Provide the [X, Y] coordinate of the cell's center where the given text is located.  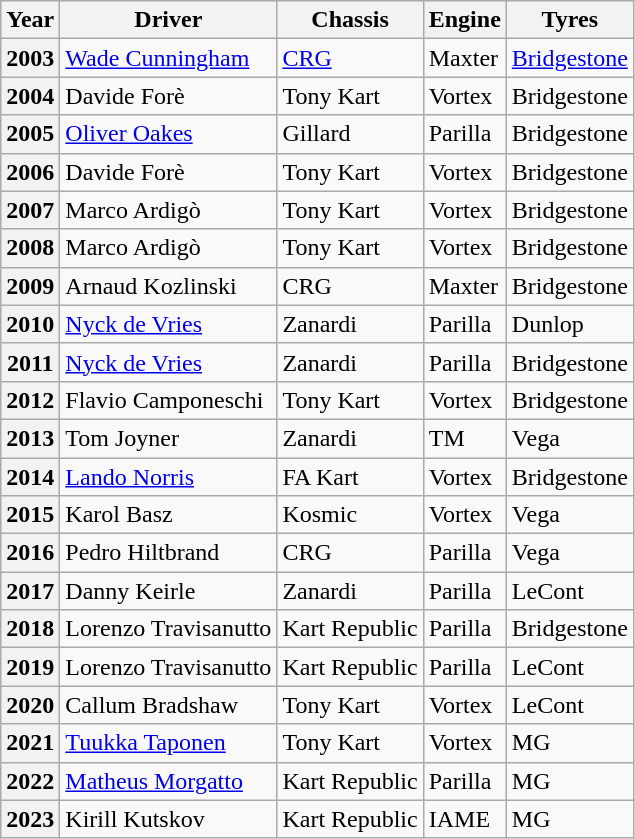
Driver [168, 20]
Wade Cunningham [168, 58]
2009 [30, 286]
2010 [30, 324]
2018 [30, 629]
Kosmic [350, 515]
Danny Keirle [168, 591]
2004 [30, 96]
TM [464, 438]
2005 [30, 134]
Year [30, 20]
2008 [30, 248]
Kirill Kutskov [168, 819]
Engine [464, 20]
Chassis [350, 20]
2015 [30, 515]
Tyres [570, 20]
Tom Joyner [168, 438]
Flavio Camponeschi [168, 400]
IAME [464, 819]
2020 [30, 705]
Callum Bradshaw [168, 705]
2019 [30, 667]
2007 [30, 210]
Lando Norris [168, 477]
2003 [30, 58]
2023 [30, 819]
Matheus Morgatto [168, 781]
2017 [30, 591]
2014 [30, 477]
2006 [30, 172]
FA Kart [350, 477]
2012 [30, 400]
Karol Basz [168, 515]
2022 [30, 781]
Arnaud Kozlinski [168, 286]
2021 [30, 743]
2013 [30, 438]
Dunlop [570, 324]
2016 [30, 553]
2011 [30, 362]
Gillard [350, 134]
Tuukka Taponen [168, 743]
Pedro Hiltbrand [168, 553]
Oliver Oakes [168, 134]
